Detect which cell encompasses the target text, then output its (X, Y) center coordinate. 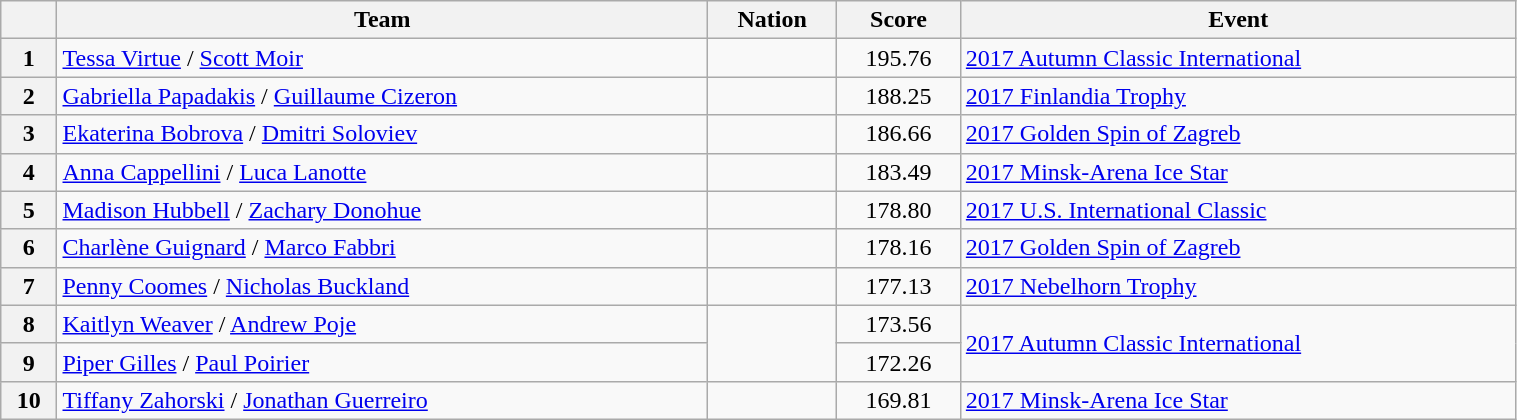
Madison Hubbell / Zachary Donohue (382, 210)
Anna Cappellini / Luca Lanotte (382, 172)
173.56 (899, 324)
169.81 (899, 400)
Gabriella Papadakis / Guillaume Cizeron (382, 96)
2 (29, 96)
7 (29, 286)
183.49 (899, 172)
Event (1238, 20)
195.76 (899, 58)
186.66 (899, 134)
Piper Gilles / Paul Poirier (382, 362)
Nation (772, 20)
10 (29, 400)
2017 Finlandia Trophy (1238, 96)
178.80 (899, 210)
Tiffany Zahorski / Jonathan Guerreiro (382, 400)
6 (29, 248)
Score (899, 20)
178.16 (899, 248)
4 (29, 172)
9 (29, 362)
177.13 (899, 286)
Tessa Virtue / Scott Moir (382, 58)
3 (29, 134)
8 (29, 324)
Penny Coomes / Nicholas Buckland (382, 286)
Ekaterina Bobrova / Dmitri Soloviev (382, 134)
Kaitlyn Weaver / Andrew Poje (382, 324)
2017 U.S. International Classic (1238, 210)
188.25 (899, 96)
5 (29, 210)
172.26 (899, 362)
2017 Nebelhorn Trophy (1238, 286)
Team (382, 20)
Charlène Guignard / Marco Fabbri (382, 248)
1 (29, 58)
